Scan for the cell matching the given text and deliver its [x, y] coordinate at center. 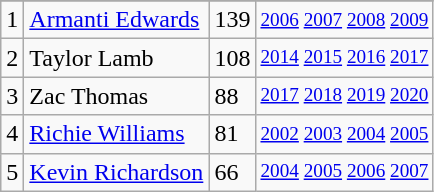
Zac Thomas [116, 96]
81 [232, 134]
66 [232, 172]
1 [12, 20]
2017 2018 2019 2020 [344, 96]
2 [12, 58]
Armanti Edwards [116, 20]
2006 2007 2008 2009 [344, 20]
108 [232, 58]
5 [12, 172]
2002 2003 2004 2005 [344, 134]
Richie Williams [116, 134]
Kevin Richardson [116, 172]
2014 2015 2016 2017 [344, 58]
4 [12, 134]
139 [232, 20]
88 [232, 96]
2004 2005 2006 2007 [344, 172]
Taylor Lamb [116, 58]
3 [12, 96]
